For the text-containing cell, return its midpoint in (x, y) coordinate format. 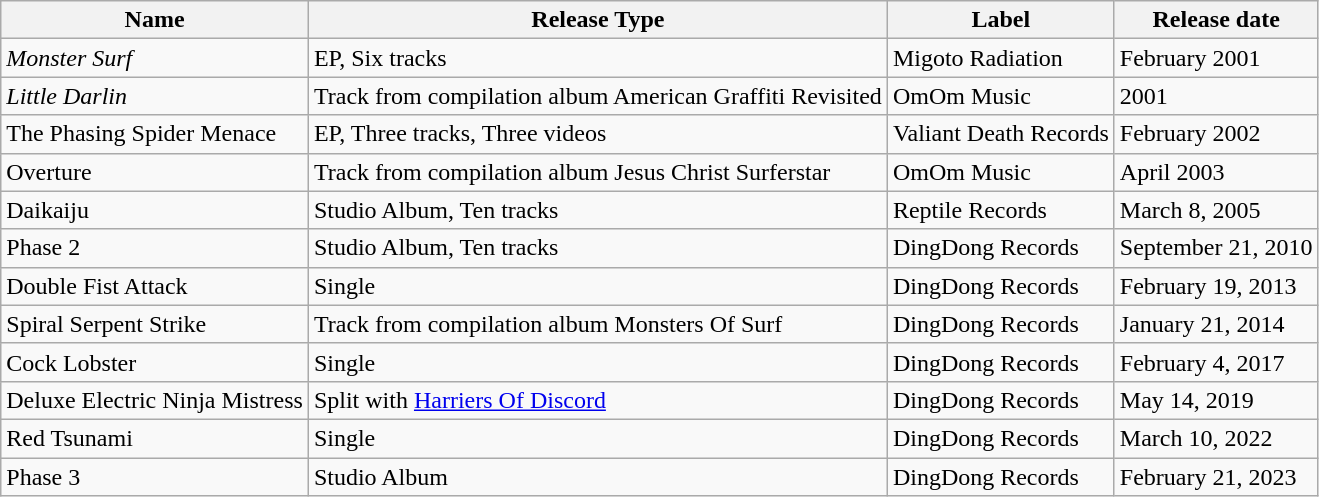
The Phasing Spider Menace (155, 134)
Little Darlin (155, 96)
Valiant Death Records (1000, 134)
Phase 2 (155, 248)
February 21, 2023 (1216, 477)
Double Fist Attack (155, 286)
April 2003 (1216, 172)
February 4, 2017 (1216, 362)
Track from compilation album Jesus Christ Surferstar (598, 172)
Track from compilation album Monsters Of Surf (598, 324)
February 2001 (1216, 58)
Deluxe Electric Ninja Mistress (155, 400)
Red Tsunami (155, 438)
Cock Lobster (155, 362)
Track from compilation album American Graffiti Revisited (598, 96)
2001 (1216, 96)
Release date (1216, 20)
EP, Three tracks, Three videos (598, 134)
March 8, 2005 (1216, 210)
May 14, 2019 (1216, 400)
Label (1000, 20)
Release Type (598, 20)
February 2002 (1216, 134)
EP, Six tracks (598, 58)
Migoto Radiation (1000, 58)
Daikaiju (155, 210)
January 21, 2014 (1216, 324)
Name (155, 20)
Phase 3 (155, 477)
Split with Harriers Of Discord (598, 400)
Monster Surf (155, 58)
February 19, 2013 (1216, 286)
March 10, 2022 (1216, 438)
Studio Album (598, 477)
Overture (155, 172)
Spiral Serpent Strike (155, 324)
September 21, 2010 (1216, 248)
Reptile Records (1000, 210)
